For the text-containing cell, return its midpoint in (X, Y) coordinate format. 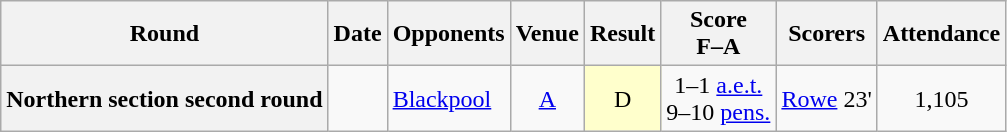
1–1 a.e.t.9–10 pens. (718, 98)
ScoreF–A (718, 34)
Scorers (826, 34)
1,105 (941, 98)
Venue (547, 34)
Rowe 23' (826, 98)
A (547, 98)
Blackpool (448, 98)
Round (164, 34)
Result (622, 34)
Northern section second round (164, 98)
D (622, 98)
Opponents (448, 34)
Attendance (941, 34)
Date (358, 34)
